Return the (x, y) coordinate for the center point of the cell that contains the specified text.  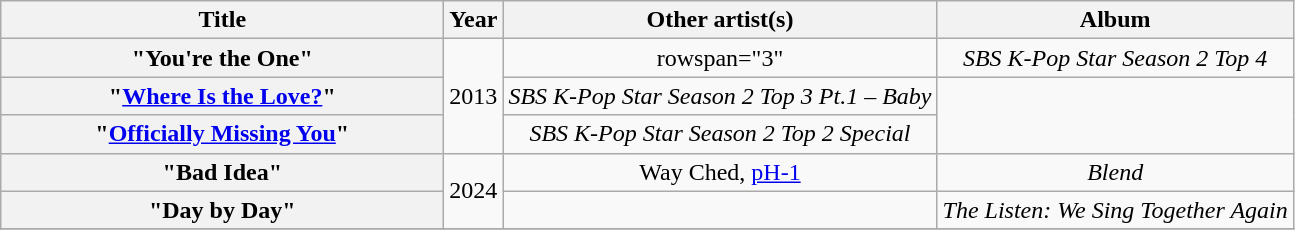
"Officially Missing You" (222, 134)
Way Ched, pH-1 (720, 172)
Year (474, 20)
SBS K-Pop Star Season 2 Top 2 Special (720, 134)
The Listen: We Sing Together Again (1115, 210)
SBS K-Pop Star Season 2 Top 3 Pt.1 – Baby (720, 96)
2024 (474, 191)
SBS K-Pop Star Season 2 Top 4 (1115, 58)
"You're the One" (222, 58)
"Where Is the Love?" (222, 96)
"Day by Day" (222, 210)
"Bad Idea" (222, 172)
rowspan="3" (720, 58)
Other artist(s) (720, 20)
2013 (474, 96)
Title (222, 20)
Album (1115, 20)
Blend (1115, 172)
